Determine the [x, y] coordinate at the center of the cell enclosing the given text.  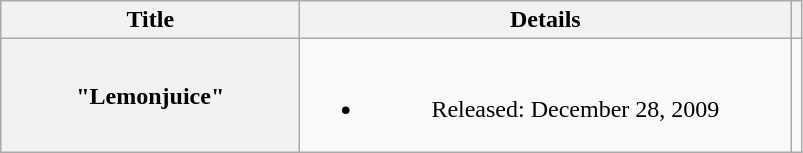
Details [546, 20]
Released: December 28, 2009 [546, 96]
"Lemonjuice" [150, 96]
Title [150, 20]
